Return [x, y] of the center of cell containing provided text 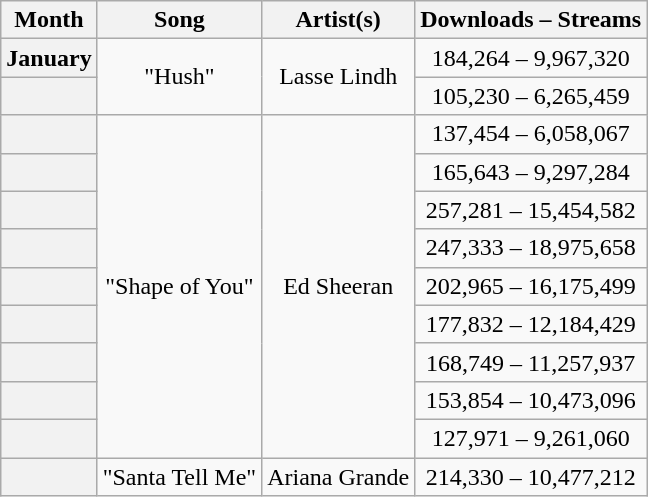
"Shape of You" [180, 286]
202,965 – 16,175,499 [531, 286]
153,854 – 10,473,096 [531, 400]
Artist(s) [338, 20]
Lasse Lindh [338, 77]
105,230 – 6,265,459 [531, 96]
165,643 – 9,297,284 [531, 172]
Ed Sheeran [338, 286]
184,264 – 9,967,320 [531, 58]
168,749 – 11,257,937 [531, 362]
137,454 – 6,058,067 [531, 134]
247,333 – 18,975,658 [531, 248]
Ariana Grande [338, 477]
Downloads – Streams [531, 20]
Song [180, 20]
127,971 – 9,261,060 [531, 438]
Month [49, 20]
January [49, 58]
"Hush" [180, 77]
257,281 – 15,454,582 [531, 210]
"Santa Tell Me" [180, 477]
177,832 – 12,184,429 [531, 324]
214,330 – 10,477,212 [531, 477]
